Search for the cell housing the specified text and yield its (X, Y) center coordinate. 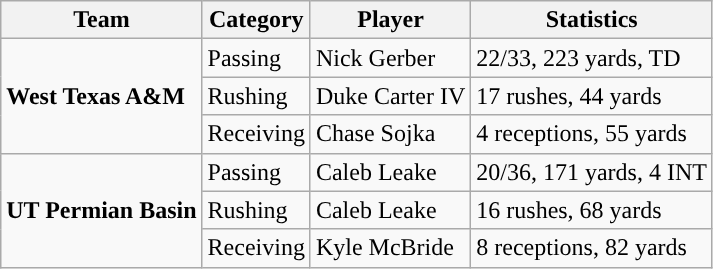
Duke Carter IV (390, 96)
West Texas A&M (102, 96)
4 receptions, 55 yards (592, 134)
Player (390, 20)
Kyle McBride (390, 248)
22/33, 223 yards, TD (592, 58)
Nick Gerber (390, 58)
8 receptions, 82 yards (592, 248)
16 rushes, 68 yards (592, 210)
Chase Sojka (390, 134)
UT Permian Basin (102, 210)
17 rushes, 44 yards (592, 96)
Category (256, 20)
Statistics (592, 20)
20/36, 171 yards, 4 INT (592, 172)
Team (102, 20)
